Pinpoint the cell where the given text exists, returning its [x, y] midpoint coordinate. 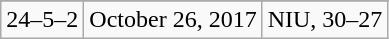
NIU, 30–27 [325, 20]
24–5–2 [42, 20]
October 26, 2017 [173, 20]
